Identify which cell holds the provided text, then report its [X, Y] central coordinate. 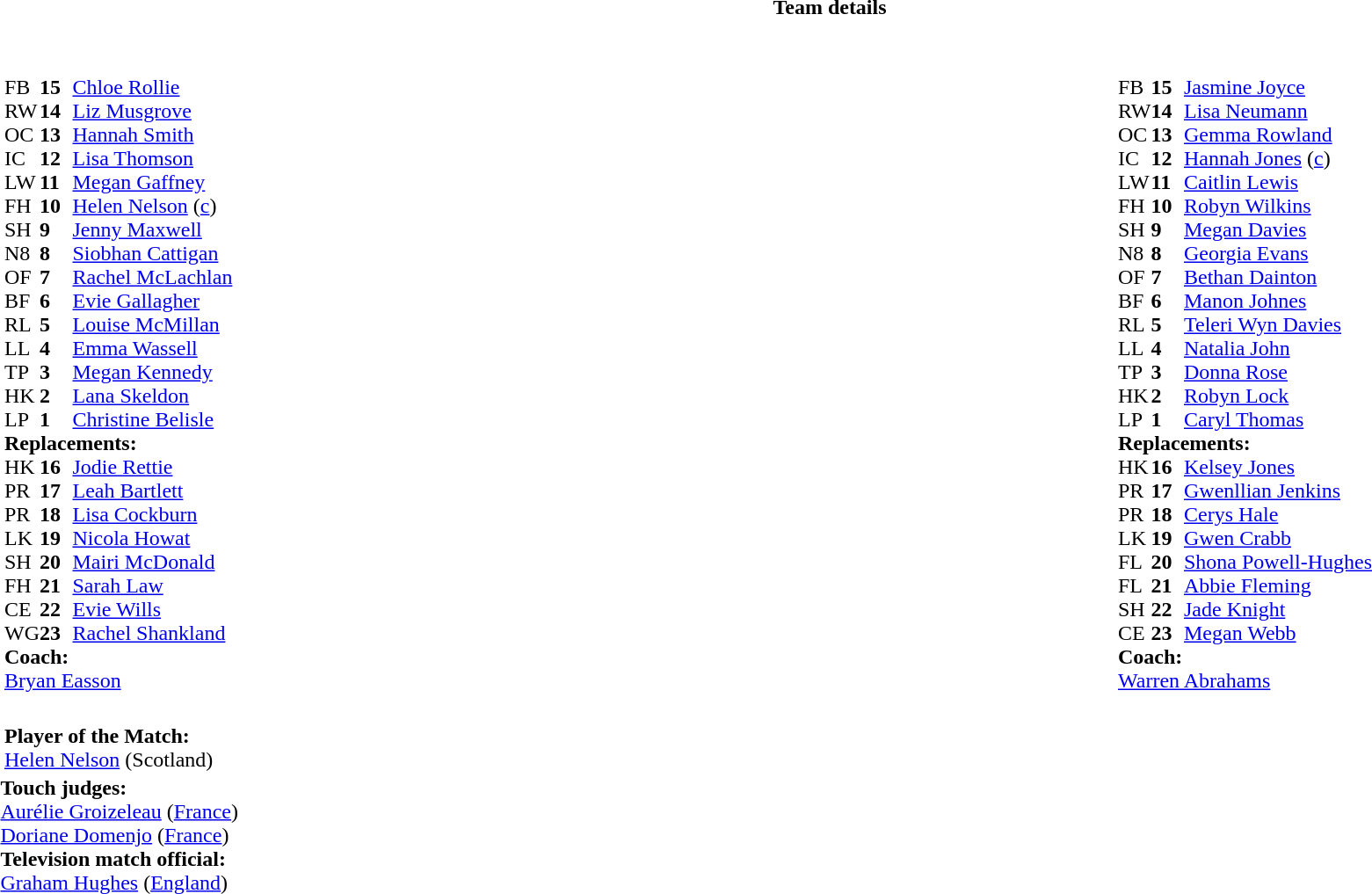
Abbie Fleming [1278, 585]
Lisa Cockburn [152, 515]
Evie Gallagher [152, 301]
Robyn Wilkins [1278, 206]
WG [22, 633]
Natalia John [1278, 348]
Chloe Rollie [152, 88]
Donna Rose [1278, 373]
Helen Nelson (c) [152, 206]
Bryan Easson [118, 680]
Siobhan Cattigan [152, 253]
Jodie Rettie [152, 468]
Rachel Shankland [152, 633]
Kelsey Jones [1278, 468]
Jade Knight [1278, 610]
Shona Powell-Hughes [1278, 563]
Rachel McLachlan [152, 278]
Megan Webb [1278, 633]
Emma Wassell [152, 348]
Megan Davies [1278, 230]
Sarah Law [152, 585]
Gemma Rowland [1278, 135]
Cerys Hale [1278, 515]
Jenny Maxwell [152, 230]
Nicola Howat [152, 538]
Liz Musgrove [152, 111]
Megan Kennedy [152, 373]
Teleri Wyn Davies [1278, 325]
Caitlin Lewis [1278, 183]
Gwenllian Jenkins [1278, 491]
Hannah Jones (c) [1278, 158]
Leah Bartlett [152, 491]
Lisa Neumann [1278, 111]
Evie Wills [152, 610]
Mairi McDonald [152, 563]
Megan Gaffney [152, 183]
Lisa Thomson [152, 158]
Caryl Thomas [1278, 420]
Louise McMillan [152, 325]
Bethan Dainton [1278, 278]
Warren Abrahams [1245, 680]
Georgia Evans [1278, 253]
Gwen Crabb [1278, 538]
Hannah Smith [152, 135]
Jasmine Joyce [1278, 88]
Christine Belisle [152, 420]
Robyn Lock [1278, 396]
Lana Skeldon [152, 396]
Manon Johnes [1278, 301]
